Extract the (x, y) coordinate from the center of the cell holding the provided text.  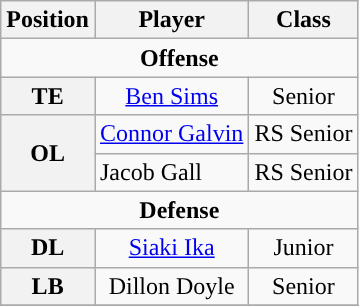
Class (304, 20)
Ben Sims (171, 96)
LB (48, 286)
Player (171, 20)
Position (48, 20)
DL (48, 248)
OL (48, 153)
Siaki Ika (171, 248)
TE (48, 96)
Jacob Gall (171, 172)
Dillon Doyle (171, 286)
Connor Galvin (171, 134)
Offense (180, 58)
Defense (180, 210)
Junior (304, 248)
